Provide the (X, Y) coordinate of the cell's center where the given text is located.  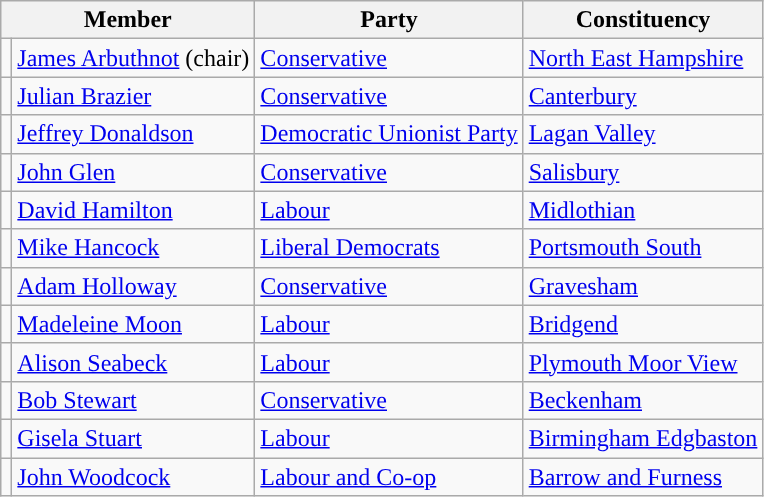
Constituency (643, 20)
Bridgend (643, 324)
Labour and Co-op (389, 477)
Beckenham (643, 400)
Jeffrey Donaldson (134, 134)
Lagan Valley (643, 134)
Madeleine Moon (134, 324)
Julian Brazier (134, 96)
Bob Stewart (134, 400)
John Glen (134, 172)
Gisela Stuart (134, 438)
Gravesham (643, 286)
Liberal Democrats (389, 248)
Midlothian (643, 210)
John Woodcock (134, 477)
Barrow and Furness (643, 477)
Portsmouth South (643, 248)
Mike Hancock (134, 248)
Member (128, 20)
Adam Holloway (134, 286)
North East Hampshire (643, 58)
Democratic Unionist Party (389, 134)
Salisbury (643, 172)
Plymouth Moor View (643, 362)
Alison Seabeck (134, 362)
Canterbury (643, 96)
James Arbuthnot (chair) (134, 58)
Party (389, 20)
David Hamilton (134, 210)
Birmingham Edgbaston (643, 438)
